Detect which cell encompasses the target text, then output its (x, y) center coordinate. 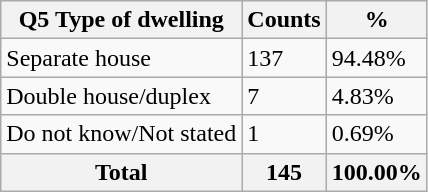
145 (284, 172)
94.48% (376, 58)
7 (284, 96)
100.00% (376, 172)
137 (284, 58)
Counts (284, 20)
1 (284, 134)
Do not know/Not stated (122, 134)
Q5 Type of dwelling (122, 20)
4.83% (376, 96)
% (376, 20)
Separate house (122, 58)
Total (122, 172)
0.69% (376, 134)
Double house/duplex (122, 96)
